Identify which cell holds the provided text, then report its (X, Y) central coordinate. 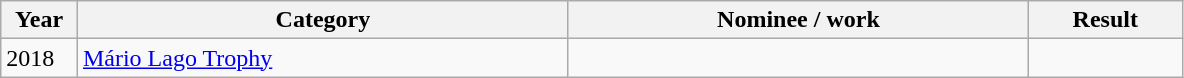
Year (40, 20)
2018 (40, 58)
Category (322, 20)
Nominee / work (798, 20)
Mário Lago Trophy (322, 58)
Result (1106, 20)
